Find where the given text appears and provide that cell's center as (X, Y) coordinate. 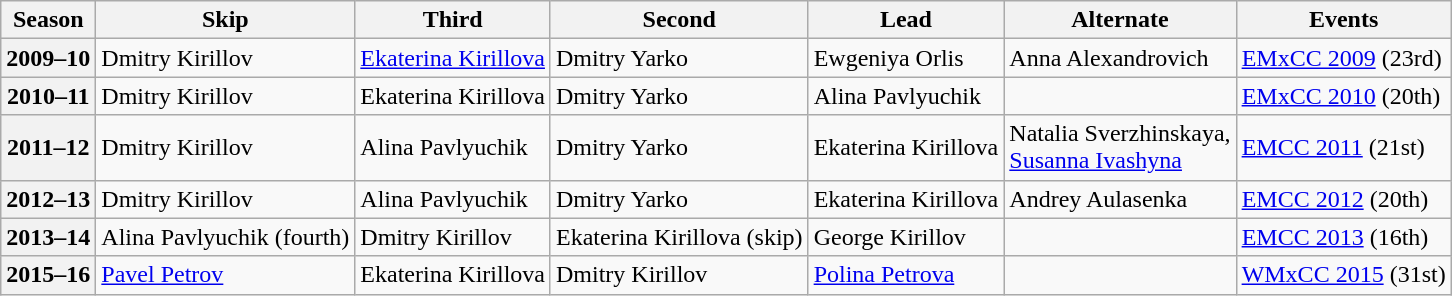
Third (453, 20)
Andrey Aulasenka (1120, 199)
George Kirillov (906, 237)
EMCC 2013 (16th) (1344, 237)
Ewgeniya Orlis (906, 58)
2015–16 (48, 275)
Alternate (1120, 20)
WMxCC 2015 (31st) (1344, 275)
Alina Pavlyuchik (fourth) (226, 237)
Lead (906, 20)
EMxCC 2010 (20th) (1344, 96)
Pavel Petrov (226, 275)
Ekaterina Kirillova (skip) (679, 237)
Polina Petrova (906, 275)
Events (1344, 20)
2009–10 (48, 58)
EMCC 2012 (20th) (1344, 199)
Skip (226, 20)
Second (679, 20)
EMxCC 2009 (23rd) (1344, 58)
2010–11 (48, 96)
Season (48, 20)
Anna Alexandrovich (1120, 58)
EMCC 2011 (21st) (1344, 148)
Natalia Sverzhinskaya,Susanna Ivashyna (1120, 148)
2013–14 (48, 237)
2011–12 (48, 148)
2012–13 (48, 199)
